Extract the [x, y] coordinate from the center of the cell holding the provided text.  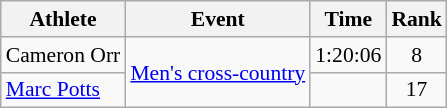
17 [416, 90]
Time [348, 19]
Cameron Orr [64, 55]
Men's cross-country [218, 72]
Event [218, 19]
Marc Potts [64, 90]
Rank [416, 19]
8 [416, 55]
Athlete [64, 19]
1:20:06 [348, 55]
